Search for the cell housing the specified text and yield its [x, y] center coordinate. 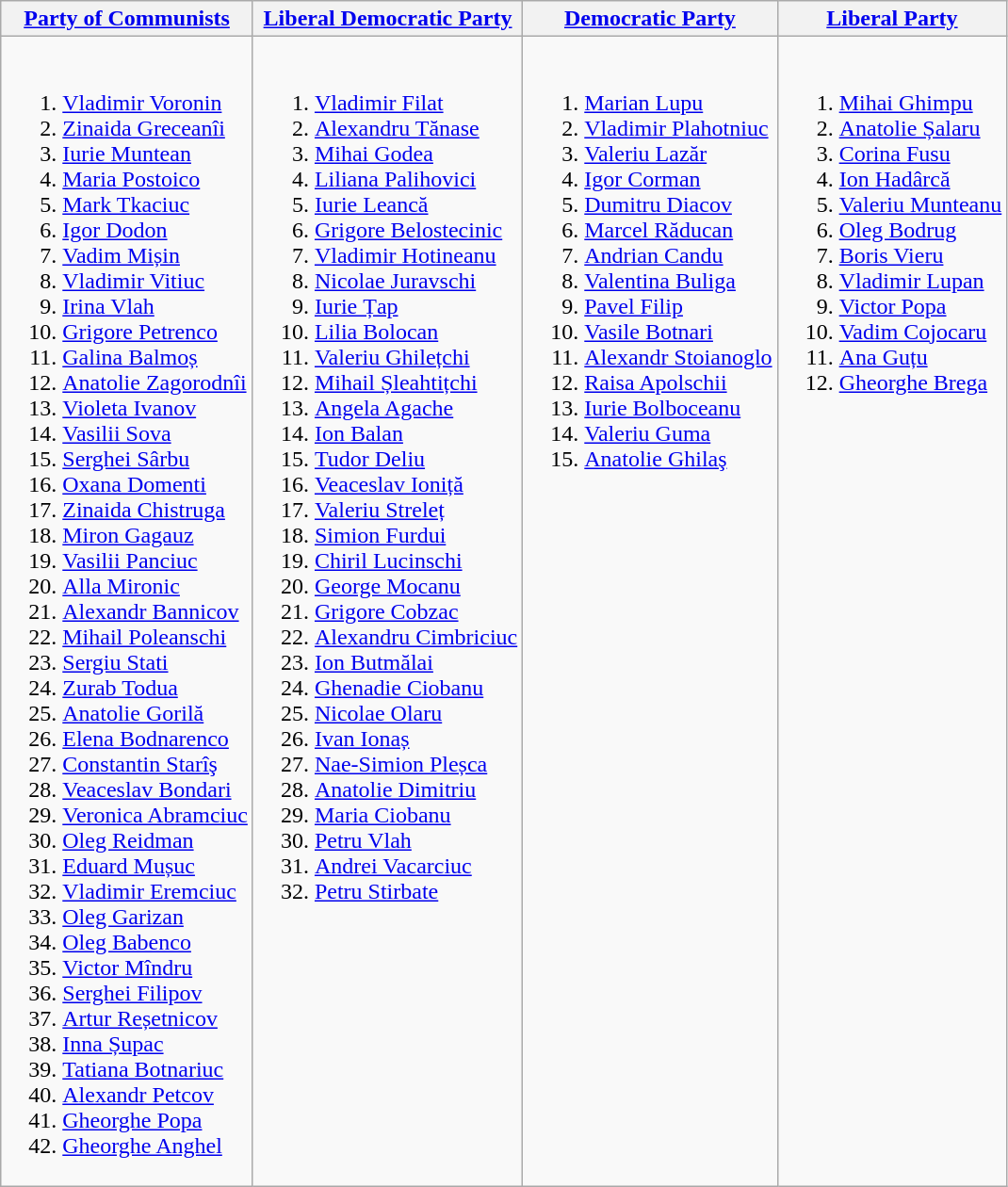
Liberal Democratic Party [387, 19]
Mihai GhimpuAnatolie ȘalaruCorina FusuIon HadârcăValeriu MunteanuOleg BodrugBoris VieruVladimir LupanVictor PopaVadim CojocaruAna GuțuGheorghe Brega [892, 611]
Democratic Party [650, 19]
Party of Communists [127, 19]
Liberal Party [892, 19]
